Identify which cell holds the provided text, then report its (X, Y) central coordinate. 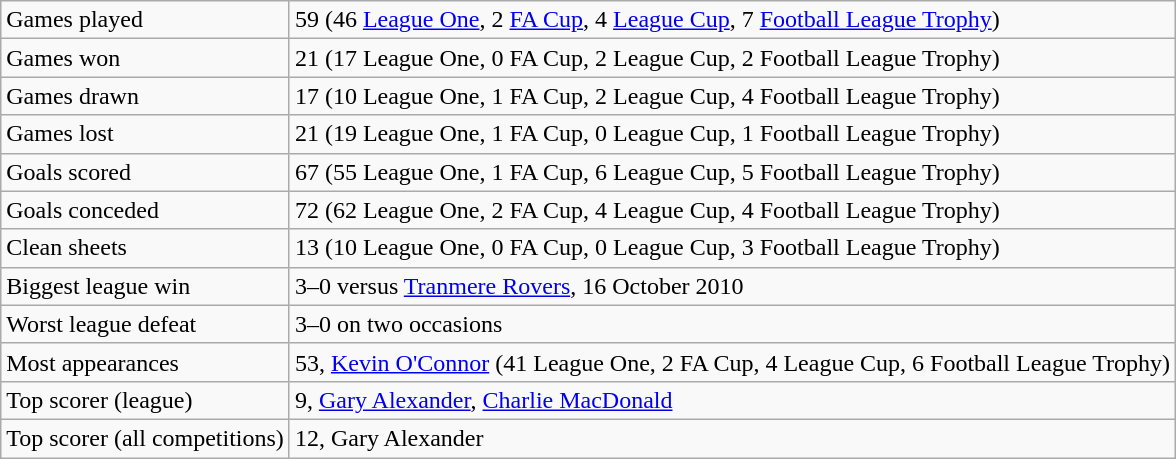
67 (55 League One, 1 FA Cup, 6 League Cup, 5 Football League Trophy) (732, 172)
9, Gary Alexander, Charlie MacDonald (732, 400)
Top scorer (league) (146, 400)
Goals scored (146, 172)
Worst league defeat (146, 324)
Games drawn (146, 96)
Clean sheets (146, 248)
21 (17 League One, 0 FA Cup, 2 League Cup, 2 Football League Trophy) (732, 58)
12, Gary Alexander (732, 438)
Biggest league win (146, 286)
72 (62 League One, 2 FA Cup, 4 League Cup, 4 Football League Trophy) (732, 210)
17 (10 League One, 1 FA Cup, 2 League Cup, 4 Football League Trophy) (732, 96)
3–0 on two occasions (732, 324)
3–0 versus Tranmere Rovers, 16 October 2010 (732, 286)
Games lost (146, 134)
Games won (146, 58)
Most appearances (146, 362)
13 (10 League One, 0 FA Cup, 0 League Cup, 3 Football League Trophy) (732, 248)
59 (46 League One, 2 FA Cup, 4 League Cup, 7 Football League Trophy) (732, 20)
53, Kevin O'Connor (41 League One, 2 FA Cup, 4 League Cup, 6 Football League Trophy) (732, 362)
Games played (146, 20)
Top scorer (all competitions) (146, 438)
21 (19 League One, 1 FA Cup, 0 League Cup, 1 Football League Trophy) (732, 134)
Goals conceded (146, 210)
